Determine the [x, y] coordinate at the center of the cell enclosing the given text.  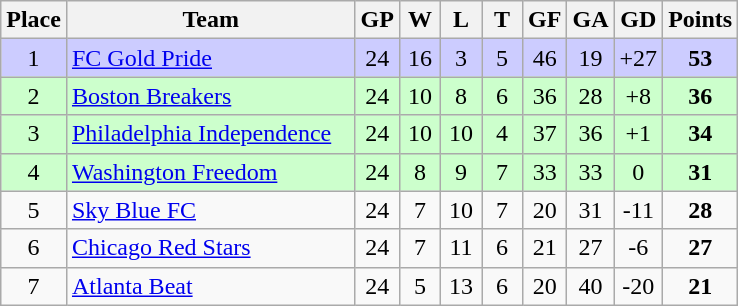
GF [545, 20]
GP [377, 20]
53 [700, 58]
Place [34, 20]
40 [590, 286]
Washington Freedom [210, 172]
9 [460, 172]
Chicago Red Stars [210, 248]
37 [545, 134]
+1 [638, 134]
-20 [638, 286]
Philadelphia Independence [210, 134]
46 [545, 58]
FC Gold Pride [210, 58]
34 [700, 134]
-11 [638, 210]
11 [460, 248]
19 [590, 58]
16 [420, 58]
Boston Breakers [210, 96]
Sky Blue FC [210, 210]
T [502, 20]
L [460, 20]
13 [460, 286]
0 [638, 172]
GD [638, 20]
Team [210, 20]
+8 [638, 96]
-6 [638, 248]
2 [34, 96]
GA [590, 20]
Atlanta Beat [210, 286]
Points [700, 20]
W [420, 20]
+27 [638, 58]
1 [34, 58]
